From the cell containing the given text, extract its center point as [x, y] coordinate. 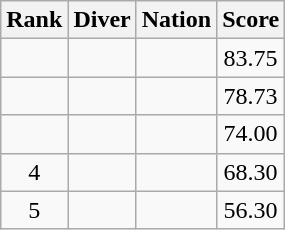
Score [251, 20]
74.00 [251, 134]
56.30 [251, 210]
78.73 [251, 96]
Nation [176, 20]
68.30 [251, 172]
83.75 [251, 58]
Rank [34, 20]
5 [34, 210]
4 [34, 172]
Diver [102, 20]
